Extract the (x, y) coordinate from the center of the cell holding the provided text.  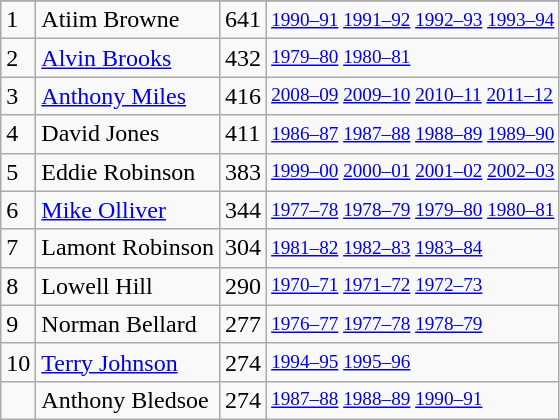
Atiim Browne (128, 20)
277 (244, 324)
Lowell Hill (128, 286)
411 (244, 134)
Alvin Brooks (128, 58)
416 (244, 96)
290 (244, 286)
8 (18, 286)
5 (18, 172)
10 (18, 362)
David Jones (128, 134)
9 (18, 324)
1990–91 1991–92 1992–93 1993–94 (413, 20)
1999–00 2000–01 2001–02 2002–03 (413, 172)
Mike Olliver (128, 210)
6 (18, 210)
1970–71 1971–72 1972–73 (413, 286)
Anthony Miles (128, 96)
1977–78 1978–79 1979–80 1980–81 (413, 210)
432 (244, 58)
641 (244, 20)
7 (18, 248)
1979–80 1980–81 (413, 58)
2 (18, 58)
1976–77 1977–78 1978–79 (413, 324)
304 (244, 248)
Terry Johnson (128, 362)
1981–82 1982–83 1983–84 (413, 248)
4 (18, 134)
344 (244, 210)
383 (244, 172)
1987–88 1988–89 1990–91 (413, 400)
3 (18, 96)
1986–87 1987–88 1988–89 1989–90 (413, 134)
1 (18, 20)
Lamont Robinson (128, 248)
Eddie Robinson (128, 172)
Anthony Bledsoe (128, 400)
Norman Bellard (128, 324)
1994–95 1995–96 (413, 362)
2008–09 2009–10 2010–11 2011–12 (413, 96)
